Locate the cell with the specified text and output its (x, y) center coordinate. 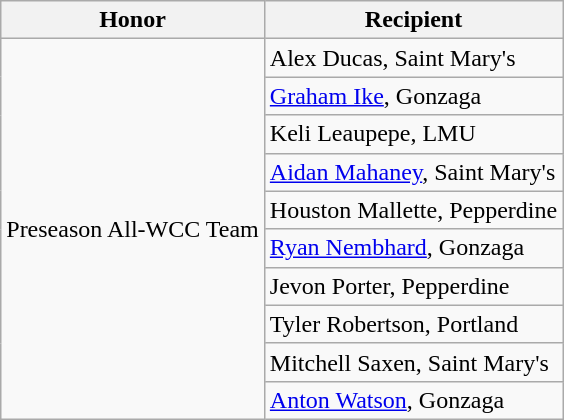
Jevon Porter, Pepperdine (413, 286)
Ryan Nembhard, Gonzaga (413, 248)
Tyler Robertson, Portland (413, 324)
Alex Ducas, Saint Mary's (413, 58)
Aidan Mahaney, Saint Mary's (413, 172)
Houston Mallette, Pepperdine (413, 210)
Mitchell Saxen, Saint Mary's (413, 362)
Keli Leaupepe, LMU (413, 134)
Recipient (413, 20)
Anton Watson, Gonzaga (413, 400)
Preseason All-WCC Team (133, 230)
Graham Ike, Gonzaga (413, 96)
Honor (133, 20)
